Detect which cell encompasses the target text, then output its [x, y] center coordinate. 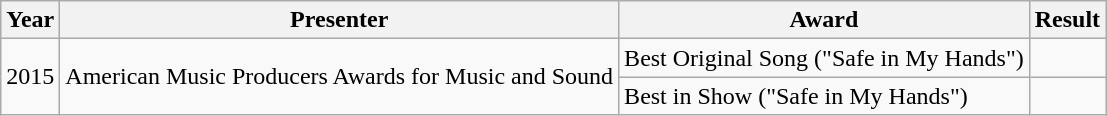
Best in Show ("Safe in My Hands") [824, 96]
Award [824, 20]
2015 [30, 77]
Presenter [340, 20]
Result [1067, 20]
American Music Producers Awards for Music and Sound [340, 77]
Year [30, 20]
Best Original Song ("Safe in My Hands") [824, 58]
